Extract the [X, Y] coordinate from the center of the cell holding the provided text.  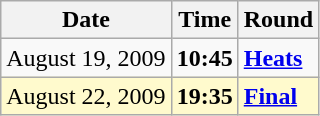
August 19, 2009 [86, 58]
Time [204, 20]
10:45 [204, 58]
Final [278, 96]
Date [86, 20]
19:35 [204, 96]
Round [278, 20]
Heats [278, 58]
August 22, 2009 [86, 96]
